Return (x, y) of the center of cell containing provided text 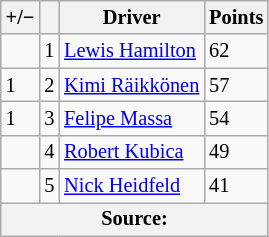
2 (49, 85)
54 (236, 118)
Source: (135, 219)
62 (236, 51)
+/− (20, 17)
41 (236, 186)
Driver (132, 17)
Points (236, 17)
3 (49, 118)
5 (49, 186)
Lewis Hamilton (132, 51)
Kimi Räikkönen (132, 85)
Felipe Massa (132, 118)
49 (236, 152)
57 (236, 85)
4 (49, 152)
Nick Heidfeld (132, 186)
Robert Kubica (132, 152)
